For the text-containing cell, return its midpoint in [x, y] coordinate format. 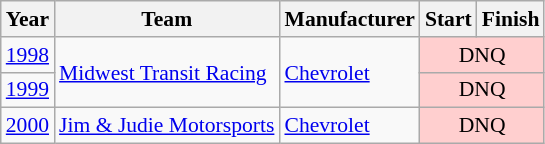
Midwest Transit Racing [166, 72]
1998 [28, 55]
Start [448, 19]
2000 [28, 126]
1999 [28, 90]
Manufacturer [349, 19]
Team [166, 19]
Finish [511, 19]
Jim & Judie Motorsports [166, 126]
Year [28, 19]
